Extract the [X, Y] coordinate from the center of the cell holding the provided text.  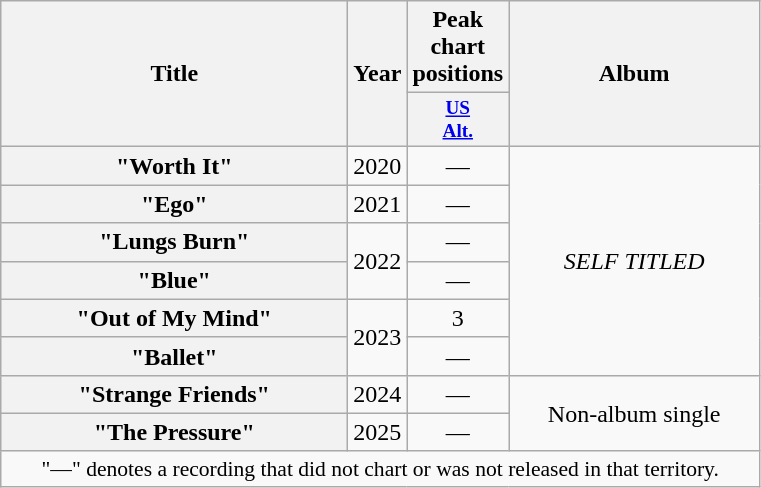
2020 [378, 166]
Non-album single [634, 413]
"—" denotes a recording that did not chart or was not released in that territory. [380, 469]
"The Pressure" [174, 432]
"Blue" [174, 280]
"Out of My Mind" [174, 318]
"Ballet" [174, 356]
2021 [378, 204]
USAlt. [458, 120]
"Lungs Burn" [174, 242]
Year [378, 74]
"Worth It" [174, 166]
2022 [378, 261]
SELF TITLED [634, 261]
3 [458, 318]
2025 [378, 432]
"Ego" [174, 204]
Peak chart positions [458, 47]
2023 [378, 337]
2024 [378, 394]
"Strange Friends" [174, 394]
Album [634, 74]
Title [174, 74]
